Scan for the cell matching the given text and deliver its [x, y] coordinate at center. 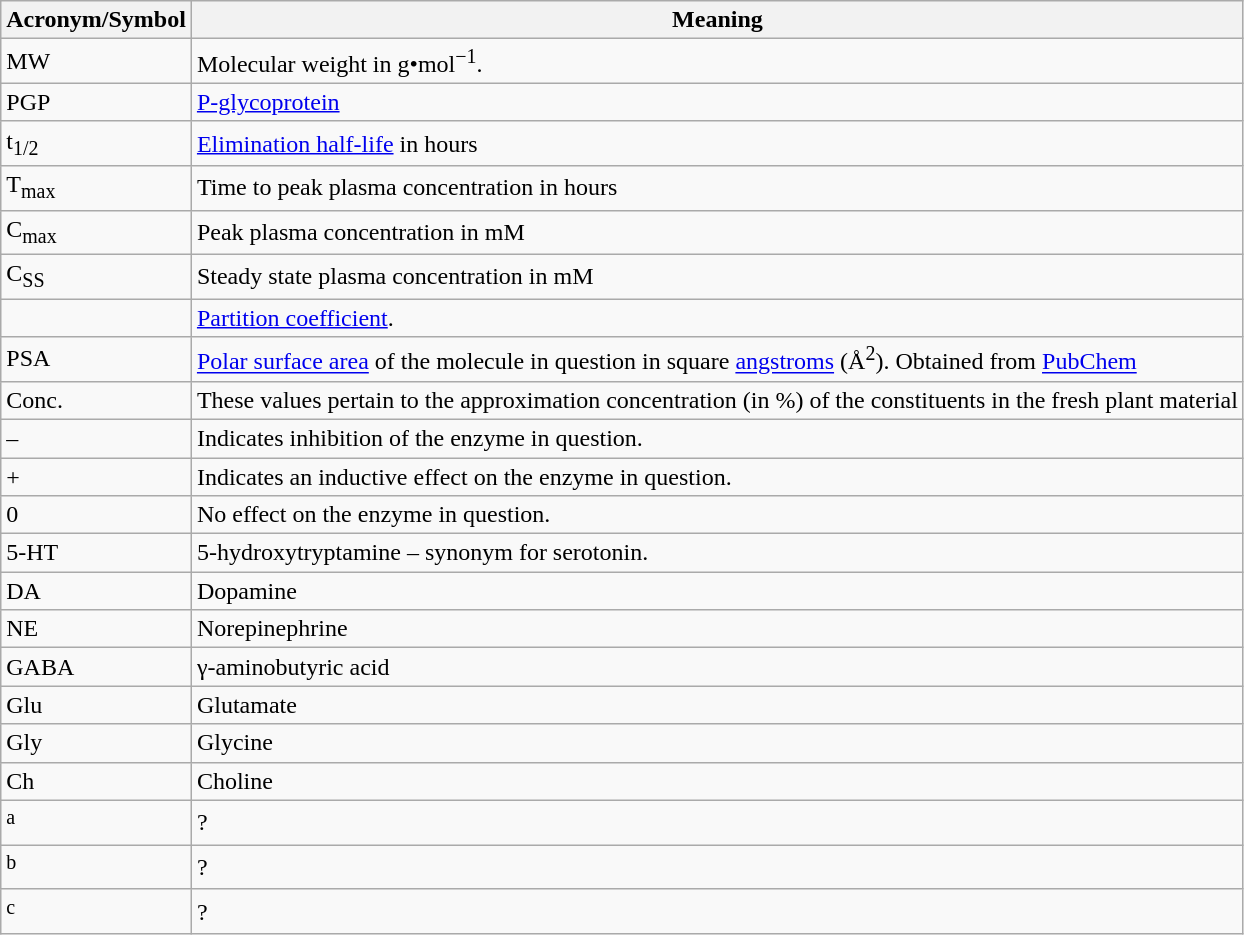
P-glycoprotein [717, 102]
Tmax [96, 188]
– [96, 438]
+ [96, 477]
Conc. [96, 400]
Dopamine [717, 591]
NE [96, 629]
PSA [96, 360]
Acronym/Symbol [96, 20]
Ch [96, 781]
No effect on the enzyme in question. [717, 515]
Glycine [717, 743]
Glutamate [717, 705]
Gly [96, 743]
0 [96, 515]
Partition coefficient. [717, 318]
Polar surface area of the molecule in question in square angstroms (Å2). Obtained from PubChem [717, 360]
5-HT [96, 553]
Norepinephrine [717, 629]
These values pertain to the approximation concentration (in %) of the constituents in the fresh plant material [717, 400]
Peak plasma concentration in mM [717, 232]
Indicates inhibition of the enzyme in question. [717, 438]
Elimination half-life in hours [717, 143]
b [96, 868]
Meaning [717, 20]
Molecular weight in g•mol−1. [717, 62]
t1/2 [96, 143]
CSS [96, 276]
γ-aminobutyric acid [717, 667]
PGP [96, 102]
c [96, 912]
5-hydroxytryptamine – synonym for serotonin. [717, 553]
Indicates an inductive effect on the enzyme in question. [717, 477]
Choline [717, 781]
DA [96, 591]
Cmax [96, 232]
a [96, 822]
MW [96, 62]
Steady state plasma concentration in mM [717, 276]
Time to peak plasma concentration in hours [717, 188]
Glu [96, 705]
GABA [96, 667]
